Return the (x, y) coordinate for the center point of the cell that contains the specified text.  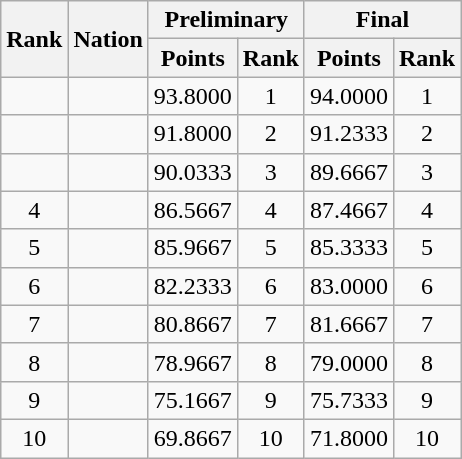
91.2333 (348, 134)
90.0333 (192, 172)
Nation (108, 39)
75.7333 (348, 400)
91.8000 (192, 134)
81.6667 (348, 324)
85.3333 (348, 248)
93.8000 (192, 96)
69.8667 (192, 438)
71.8000 (348, 438)
83.0000 (348, 286)
78.9667 (192, 362)
86.5667 (192, 210)
79.0000 (348, 362)
87.4667 (348, 210)
82.2333 (192, 286)
94.0000 (348, 96)
89.6667 (348, 172)
Final (382, 20)
80.8667 (192, 324)
Preliminary (226, 20)
85.9667 (192, 248)
75.1667 (192, 400)
